Capture the cell that displays the provided text and extract its (X, Y) central coordinate. 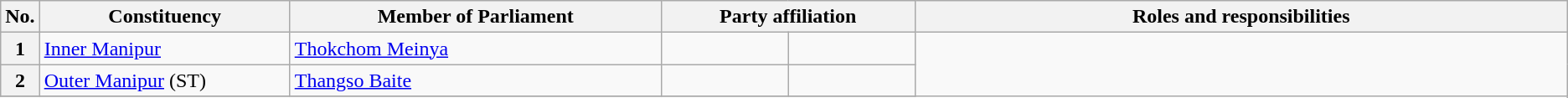
Thangso Baite (476, 80)
Constituency (164, 17)
2 (20, 80)
Thokchom Meinya (476, 49)
Outer Manipur (ST) (164, 80)
Party affiliation (787, 17)
Roles and responsibilities (1241, 17)
Member of Parliament (476, 17)
1 (20, 49)
Inner Manipur (164, 49)
No. (20, 17)
